Search for the cell housing the specified text and yield its [x, y] center coordinate. 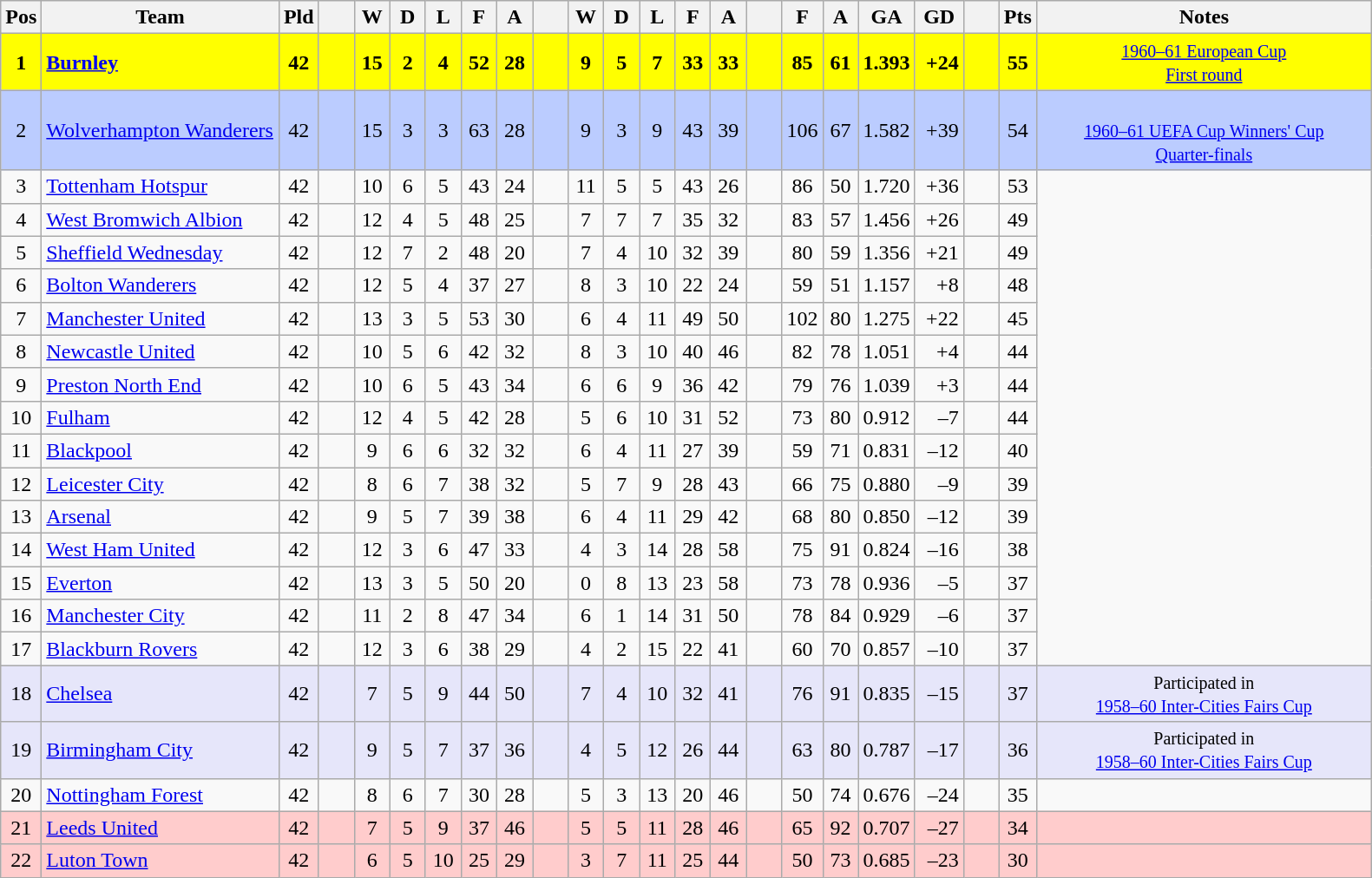
1.157 [887, 285]
66 [802, 483]
83 [802, 219]
+8 [939, 285]
–23 [939, 861]
1.393 [887, 62]
0.676 [887, 795]
–6 [939, 616]
1.275 [887, 318]
82 [802, 351]
84 [840, 616]
18 [21, 694]
67 [840, 130]
1.051 [887, 351]
Nottingham Forest [161, 795]
Manchester United [161, 318]
–17 [939, 750]
Newcastle United [161, 351]
1.456 [887, 219]
1960–61 European Cup First round [1204, 62]
17 [21, 649]
70 [840, 649]
1.582 [887, 130]
0.850 [887, 517]
Tottenham Hotspur [161, 187]
+4 [939, 351]
21 [21, 828]
1.720 [887, 187]
102 [802, 318]
85 [802, 62]
Manchester City [161, 616]
Leeds United [161, 828]
19 [21, 750]
16 [21, 616]
Bolton Wanderers [161, 285]
–27 [939, 828]
–9 [939, 483]
106 [802, 130]
Pts [1017, 17]
Arsenal [161, 517]
–24 [939, 795]
–15 [939, 694]
61 [840, 62]
–7 [939, 417]
+36 [939, 187]
West Ham United [161, 550]
Chelsea [161, 694]
Pld [299, 17]
74 [840, 795]
79 [802, 384]
0.857 [887, 649]
0.936 [887, 583]
Luton Town [161, 861]
Pos [21, 17]
+24 [939, 62]
Burnley [161, 62]
0.824 [887, 550]
GD [939, 17]
Notes [1204, 17]
1.356 [887, 252]
–16 [939, 550]
Everton [161, 583]
Fulham [161, 417]
West Bromwich Albion [161, 219]
0.929 [887, 616]
Birmingham City [161, 750]
0.831 [887, 450]
Preston North End [161, 384]
1960–61 UEFA Cup Winners' CupQuarter-finals [1204, 130]
0.685 [887, 861]
92 [840, 828]
Leicester City [161, 483]
Blackburn Rovers [161, 649]
0.880 [887, 483]
23 [693, 583]
68 [802, 517]
51 [840, 285]
1.039 [887, 384]
+21 [939, 252]
57 [840, 219]
0.787 [887, 750]
55 [1017, 62]
86 [802, 187]
60 [802, 649]
71 [840, 450]
Sheffield Wednesday [161, 252]
+39 [939, 130]
–5 [939, 583]
Blackpool [161, 450]
0 [587, 583]
–10 [939, 649]
54 [1017, 130]
GA [887, 17]
0.912 [887, 417]
65 [802, 828]
Team [161, 17]
+3 [939, 384]
45 [1017, 318]
0.707 [887, 828]
0.835 [887, 694]
Wolverhampton Wanderers [161, 130]
+26 [939, 219]
+22 [939, 318]
